Output the [X, Y] coordinate of the center of the cell containing the given text.  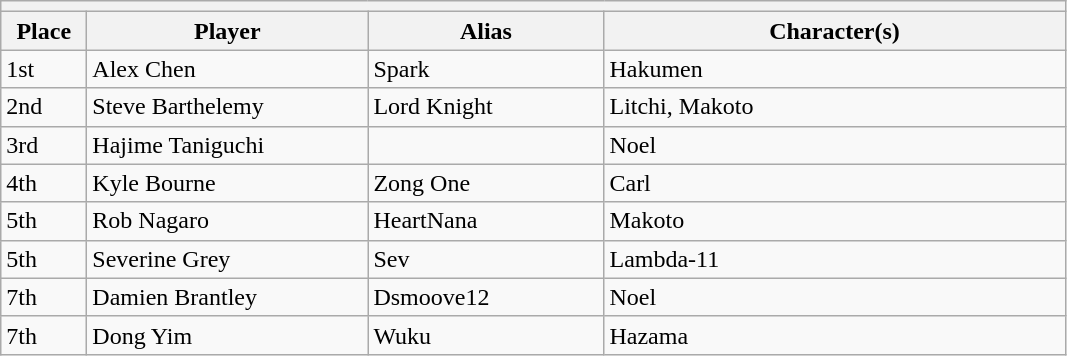
1st [44, 69]
Spark [486, 69]
Severine Grey [228, 259]
Kyle Bourne [228, 183]
Wuku [486, 335]
Damien Brantley [228, 297]
3rd [44, 145]
Dong Yim [228, 335]
Alex Chen [228, 69]
Character(s) [834, 31]
Lord Knight [486, 107]
Hajime Taniguchi [228, 145]
Lambda-11 [834, 259]
Carl [834, 183]
Steve Barthelemy [228, 107]
Sev [486, 259]
Hakumen [834, 69]
HeartNana [486, 221]
Player [228, 31]
Place [44, 31]
2nd [44, 107]
Litchi, Makoto [834, 107]
Makoto [834, 221]
Zong One [486, 183]
Rob Nagaro [228, 221]
Hazama [834, 335]
Alias [486, 31]
4th [44, 183]
Dsmoove12 [486, 297]
